Determine the [x, y] coordinate at the center of the cell enclosing the given text.  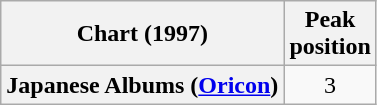
3 [330, 85]
Japanese Albums (Oricon) [142, 85]
Peak position [330, 34]
Chart (1997) [142, 34]
